Detect which cell encompasses the target text, then output its (X, Y) center coordinate. 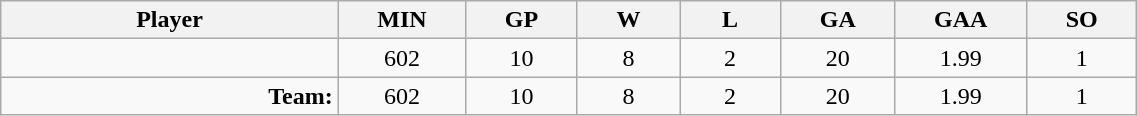
MIN (402, 20)
L (730, 20)
GP (522, 20)
Player (170, 20)
GAA (961, 20)
SO (1081, 20)
W (628, 20)
Team: (170, 96)
GA (838, 20)
